Identify which cell holds the provided text, then report its [X, Y] central coordinate. 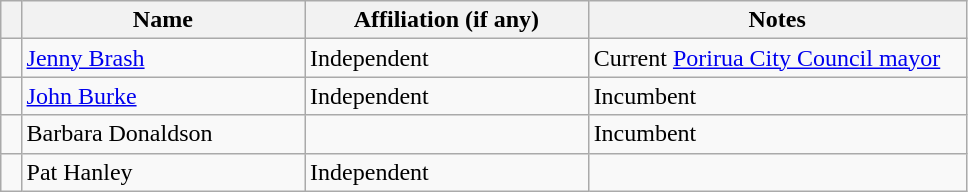
Current Porirua City Council mayor [777, 58]
Affiliation (if any) [447, 20]
John Burke [163, 96]
Pat Hanley [163, 172]
Jenny Brash [163, 58]
Barbara Donaldson [163, 134]
Notes [777, 20]
Name [163, 20]
